Determine the (x, y) coordinate at the center of the cell enclosing the given text.  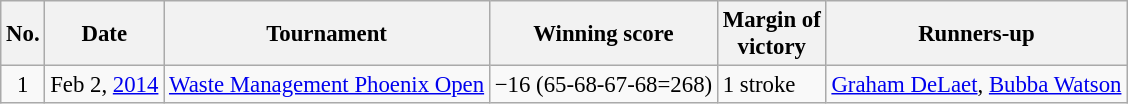
Winning score (603, 34)
Tournament (327, 34)
−16 (65-68-67-68=268) (603, 85)
Date (104, 34)
Feb 2, 2014 (104, 85)
Margin ofvictory (772, 34)
Runners-up (976, 34)
1 stroke (772, 85)
1 (23, 85)
Graham DeLaet, Bubba Watson (976, 85)
Waste Management Phoenix Open (327, 85)
No. (23, 34)
